Return the (X, Y) coordinate for the center point of the cell that contains the specified text.  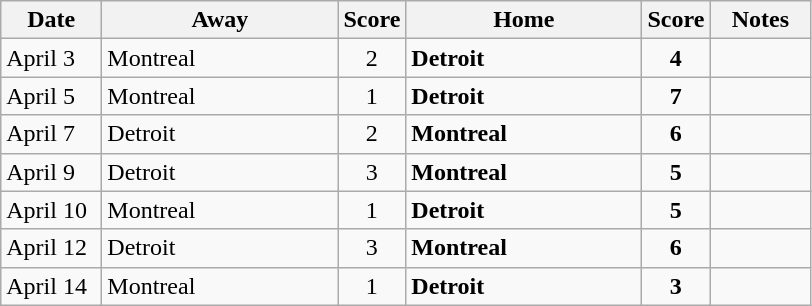
April 12 (52, 248)
April 7 (52, 134)
Date (52, 20)
April 9 (52, 172)
April 5 (52, 96)
April 3 (52, 58)
7 (676, 96)
April 14 (52, 286)
April 10 (52, 210)
4 (676, 58)
Home (524, 20)
Notes (760, 20)
Away (220, 20)
